Locate the cell with the specified text and output its [X, Y] center coordinate. 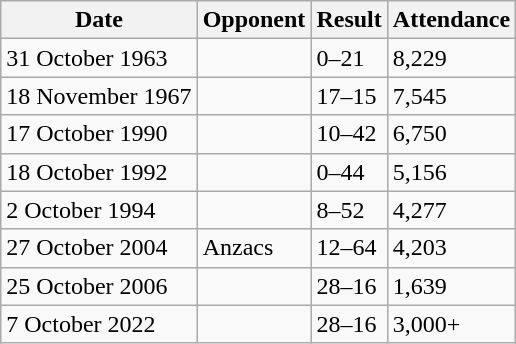
Result [349, 20]
17 October 1990 [99, 134]
17–15 [349, 96]
7,545 [451, 96]
25 October 2006 [99, 286]
5,156 [451, 172]
2 October 1994 [99, 210]
Opponent [254, 20]
Date [99, 20]
4,277 [451, 210]
0–44 [349, 172]
7 October 2022 [99, 324]
4,203 [451, 248]
3,000+ [451, 324]
18 October 1992 [99, 172]
Anzacs [254, 248]
27 October 2004 [99, 248]
Attendance [451, 20]
6,750 [451, 134]
31 October 1963 [99, 58]
18 November 1967 [99, 96]
8–52 [349, 210]
10–42 [349, 134]
0–21 [349, 58]
12–64 [349, 248]
8,229 [451, 58]
1,639 [451, 286]
